Determine the (X, Y) coordinate at the center of the cell enclosing the given text.  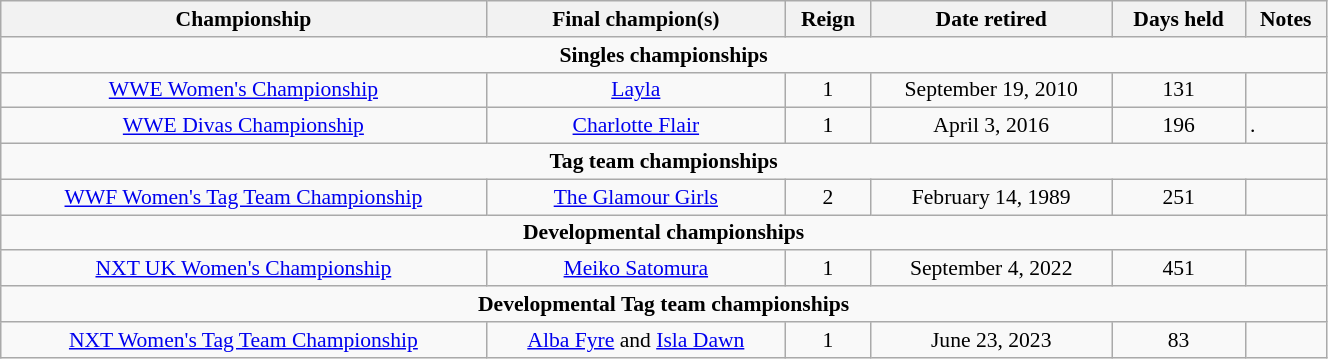
Final champion(s) (636, 19)
131 (1178, 90)
The Glamour Girls (636, 197)
Tag team championships (664, 162)
Meiko Satomura (636, 269)
WWE Women's Championship (244, 90)
April 3, 2016 (991, 126)
451 (1178, 269)
Developmental Tag team championships (664, 304)
Charlotte Flair (636, 126)
. (1286, 126)
September 19, 2010 (991, 90)
Alba Fyre and Isla Dawn (636, 340)
Championship (244, 19)
251 (1178, 197)
83 (1178, 340)
Date retired (991, 19)
Developmental championships (664, 233)
2 (828, 197)
WWE Divas Championship (244, 126)
Notes (1286, 19)
Layla (636, 90)
September 4, 2022 (991, 269)
Reign (828, 19)
WWF Women's Tag Team Championship (244, 197)
June 23, 2023 (991, 340)
NXT Women's Tag Team Championship (244, 340)
Singles championships (664, 55)
February 14, 1989 (991, 197)
196 (1178, 126)
NXT UK Women's Championship (244, 269)
Days held (1178, 19)
